Determine the [x, y] coordinate at the center of the cell enclosing the given text.  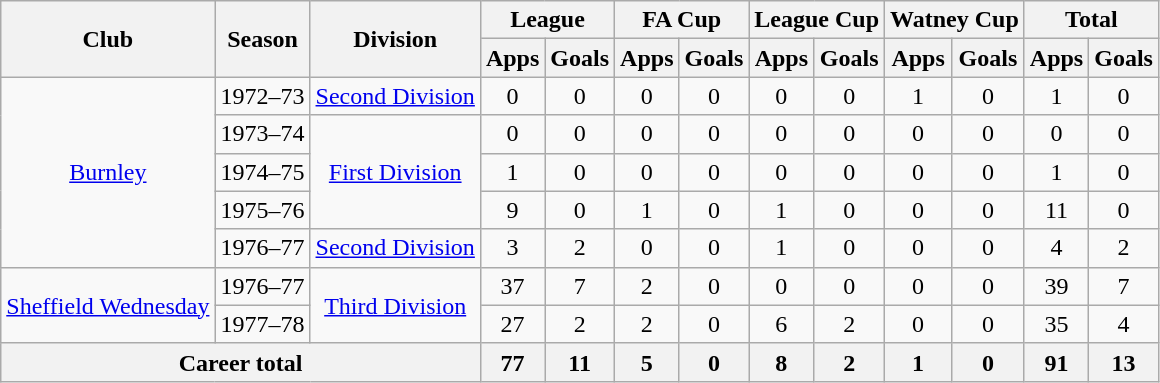
1974–75 [262, 172]
Division [395, 39]
Season [262, 39]
1972–73 [262, 96]
Career total [241, 362]
6 [782, 324]
1973–74 [262, 134]
5 [647, 362]
37 [512, 286]
27 [512, 324]
77 [512, 362]
Watney Cup [955, 20]
39 [1056, 286]
13 [1124, 362]
League Cup [817, 20]
Sheffield Wednesday [108, 305]
1975–76 [262, 210]
Total [1091, 20]
1977–78 [262, 324]
91 [1056, 362]
Club [108, 39]
Burnley [108, 172]
9 [512, 210]
FA Cup [682, 20]
Third Division [395, 305]
8 [782, 362]
League [547, 20]
First Division [395, 172]
3 [512, 248]
35 [1056, 324]
